Return (x, y) of the center of cell containing provided text 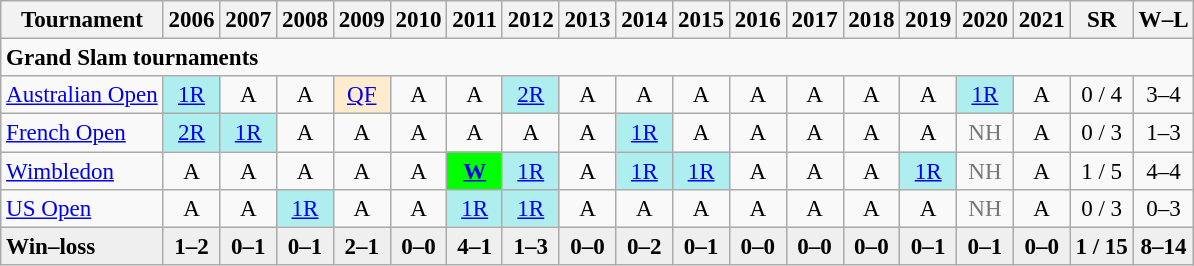
0 / 4 (1102, 95)
Australian Open (82, 95)
4–4 (1164, 171)
SR (1102, 20)
2016 (758, 20)
2019 (928, 20)
3–4 (1164, 95)
2013 (588, 20)
2017 (814, 20)
2021 (1042, 20)
4–1 (475, 246)
2018 (872, 20)
0–2 (644, 246)
1–2 (192, 246)
2014 (644, 20)
1 / 5 (1102, 171)
2009 (362, 20)
2012 (530, 20)
W–L (1164, 20)
2007 (248, 20)
French Open (82, 133)
2011 (475, 20)
0–3 (1164, 209)
W (475, 171)
2006 (192, 20)
2010 (418, 20)
Win–loss (82, 246)
US Open (82, 209)
Wimbledon (82, 171)
Tournament (82, 20)
1 / 15 (1102, 246)
2015 (702, 20)
2008 (306, 20)
Grand Slam tournaments (598, 58)
QF (362, 95)
2020 (986, 20)
2–1 (362, 246)
8–14 (1164, 246)
